Provide the (x, y) coordinate of the cell's center where the given text is located.  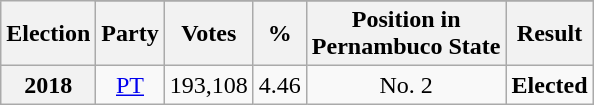
2018 (48, 85)
Position in Pernambuco State (406, 34)
PT (130, 85)
Elected (550, 85)
Party (130, 34)
No. 2 (406, 85)
% (280, 34)
Votes (208, 34)
193,108 (208, 85)
Election (48, 34)
4.46 (280, 85)
Result (550, 34)
